Extract the (X, Y) coordinate from the center of the cell holding the provided text.  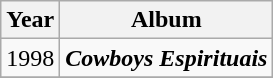
Album (166, 20)
1998 (30, 58)
Cowboys Espirituais (166, 58)
Year (30, 20)
